Return the (x, y) coordinate for the center point of the cell that contains the specified text.  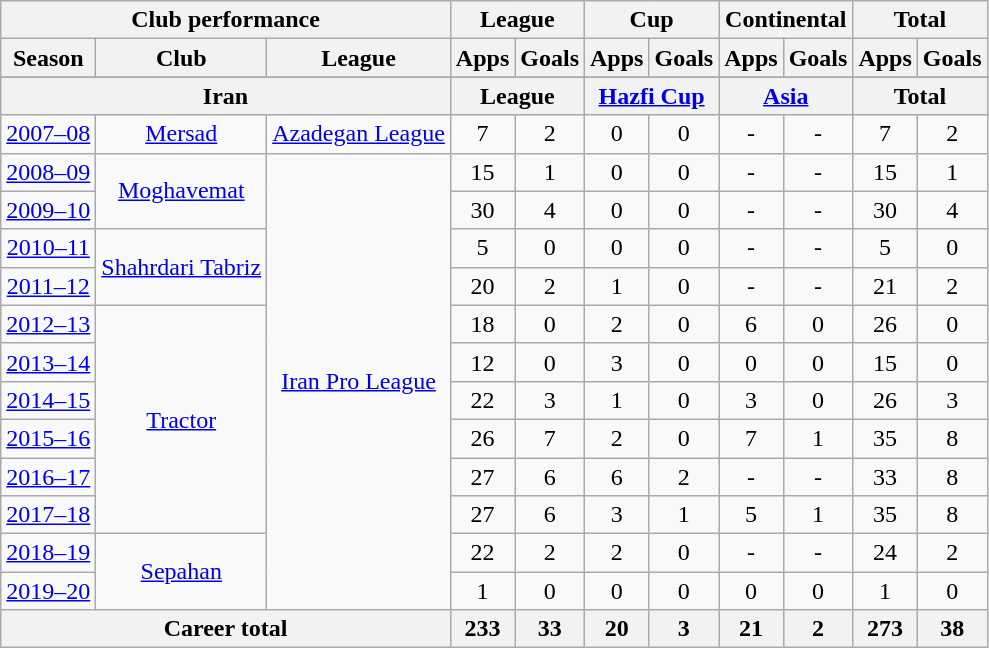
2012–13 (48, 324)
273 (885, 629)
Iran Pro League (359, 382)
Hazfi Cup (652, 96)
18 (482, 324)
2014–15 (48, 400)
2018–19 (48, 553)
233 (482, 629)
Club performance (226, 20)
2007–08 (48, 134)
2008–09 (48, 172)
Moghavemat (182, 191)
Shahrdari Tabriz (182, 267)
2013–14 (48, 362)
Iran (226, 96)
38 (952, 629)
2017–18 (48, 515)
Azadegan League (359, 134)
Continental (786, 20)
2010–11 (48, 248)
24 (885, 553)
Asia (786, 96)
Mersad (182, 134)
12 (482, 362)
Career total (226, 629)
2011–12 (48, 286)
2019–20 (48, 591)
Season (48, 58)
2009–10 (48, 210)
2015–16 (48, 438)
Club (182, 58)
Tractor (182, 419)
Cup (652, 20)
Sepahan (182, 572)
2016–17 (48, 477)
